Extract the [X, Y] coordinate from the center of the cell holding the provided text.  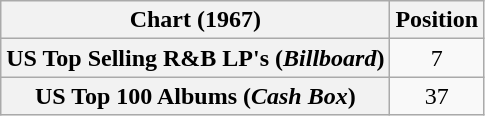
US Top 100 Albums (Cash Box) [196, 96]
37 [437, 96]
Position [437, 20]
US Top Selling R&B LP's (Billboard) [196, 58]
7 [437, 58]
Chart (1967) [196, 20]
